From the cell containing the given text, extract its center point as (x, y) coordinate. 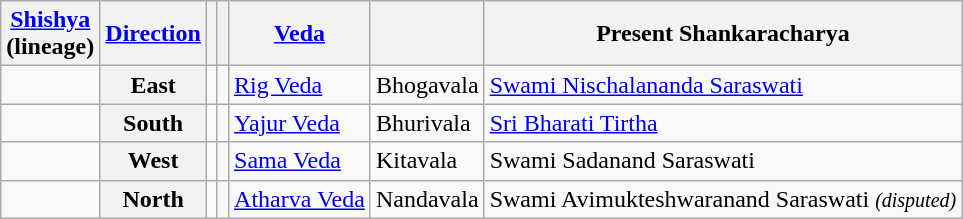
Veda (300, 34)
East (154, 85)
North (154, 199)
Atharva Veda (300, 199)
Sri Bharati Tirtha (723, 123)
Shishya(lineage) (50, 34)
Bhurivala (427, 123)
Direction (154, 34)
Swami Sadanand Saraswati (723, 161)
Swami Nischalananda Saraswati (723, 85)
Yajur Veda (300, 123)
Present Shankaracharya (723, 34)
West (154, 161)
Nandavala (427, 199)
Swami Avimukteshwaranand Saraswati (disputed) (723, 199)
Rig Veda (300, 85)
Bhogavala (427, 85)
Kitavala (427, 161)
Sama Veda (300, 161)
South (154, 123)
